From the cell containing the given text, extract its center point as (x, y) coordinate. 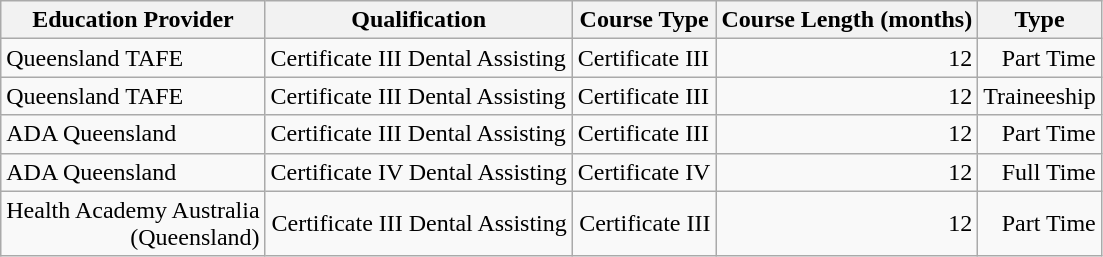
Course Type (644, 20)
Certificate IV (644, 172)
Health Academy Australia(Queensland) (133, 224)
Course Length (months) (847, 20)
Full Time (1040, 172)
Education Provider (133, 20)
Qualification (418, 20)
Traineeship (1040, 96)
Type (1040, 20)
Certificate IV Dental Assisting (418, 172)
